Output the (X, Y) coordinate of the center of the cell containing the given text.  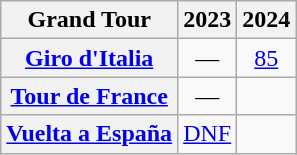
2023 (208, 20)
DNF (208, 134)
Giro d'Italia (90, 58)
85 (266, 58)
2024 (266, 20)
Tour de France (90, 96)
Grand Tour (90, 20)
Vuelta a España (90, 134)
